Find where the given text appears and provide that cell's center as [x, y] coordinate. 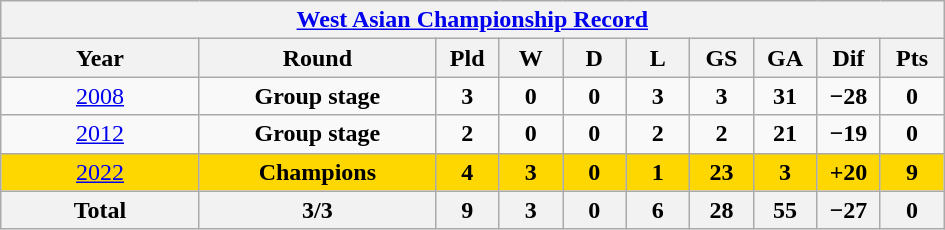
21 [785, 134]
GA [785, 58]
W [531, 58]
55 [785, 210]
28 [722, 210]
1 [658, 172]
6 [658, 210]
+20 [849, 172]
−19 [849, 134]
2022 [100, 172]
2008 [100, 96]
L [658, 58]
D [594, 58]
Round [317, 58]
Year [100, 58]
2012 [100, 134]
23 [722, 172]
Dif [849, 58]
−28 [849, 96]
Pts [912, 58]
3/3 [317, 210]
4 [467, 172]
31 [785, 96]
GS [722, 58]
Total [100, 210]
West Asian Championship Record [472, 20]
−27 [849, 210]
Pld [467, 58]
Champions [317, 172]
